Capture the cell that displays the provided text and extract its [x, y] central coordinate. 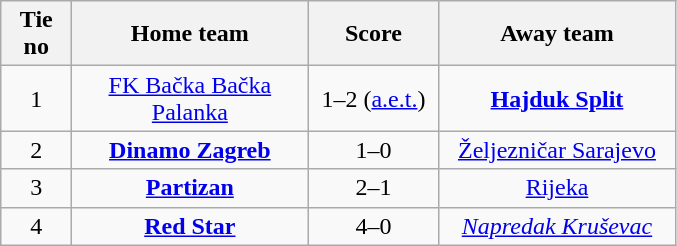
4 [36, 226]
FK Bačka Bačka Palanka [190, 98]
Red Star [190, 226]
Dinamo Zagreb [190, 150]
1 [36, 98]
Home team [190, 34]
3 [36, 188]
Hajduk Split [557, 98]
Partizan [190, 188]
1–2 (a.e.t.) [374, 98]
Tie no [36, 34]
Napredak Kruševac [557, 226]
Score [374, 34]
4–0 [374, 226]
2–1 [374, 188]
Away team [557, 34]
2 [36, 150]
1–0 [374, 150]
Rijeka [557, 188]
Željezničar Sarajevo [557, 150]
